For the text-containing cell, return its midpoint in [x, y] coordinate format. 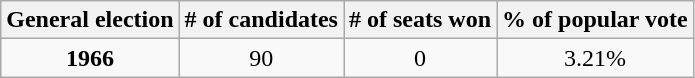
3.21% [596, 58]
0 [420, 58]
% of popular vote [596, 20]
1966 [90, 58]
# of candidates [261, 20]
90 [261, 58]
General election [90, 20]
# of seats won [420, 20]
